Locate the cell with the specified text and output its (x, y) center coordinate. 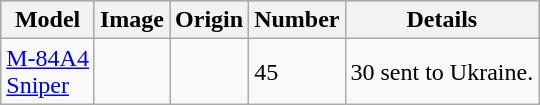
M-84A4Sniper (48, 72)
45 (297, 72)
Details (442, 20)
Origin (210, 20)
Model (48, 20)
Image (132, 20)
30 sent to Ukraine. (442, 72)
Number (297, 20)
